Provide the (x, y) coordinate of the cell's center where the given text is located.  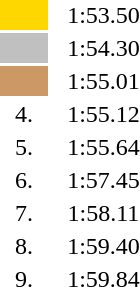
8. (24, 246)
7. (24, 213)
4. (24, 114)
6. (24, 180)
5. (24, 147)
